Pinpoint the cell where the given text exists, returning its [X, Y] midpoint coordinate. 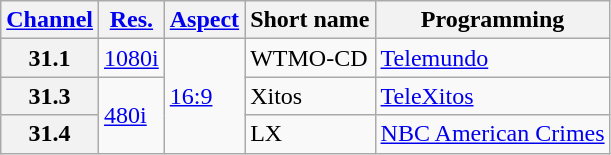
Res. [132, 20]
31.1 [50, 58]
Programming [492, 20]
LX [310, 134]
1080i [132, 58]
Channel [50, 20]
16:9 [204, 96]
480i [132, 115]
31.3 [50, 96]
Telemundo [492, 58]
WTMO-CD [310, 58]
Xitos [310, 96]
TeleXitos [492, 96]
31.4 [50, 134]
Aspect [204, 20]
Short name [310, 20]
NBC American Crimes [492, 134]
